Extract the [X, Y] coordinate from the center of the cell holding the provided text.  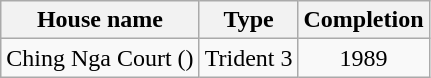
1989 [364, 58]
Completion [364, 20]
Trident 3 [248, 58]
House name [100, 20]
Type [248, 20]
Ching Nga Court () [100, 58]
